For the text-containing cell, return its midpoint in [x, y] coordinate format. 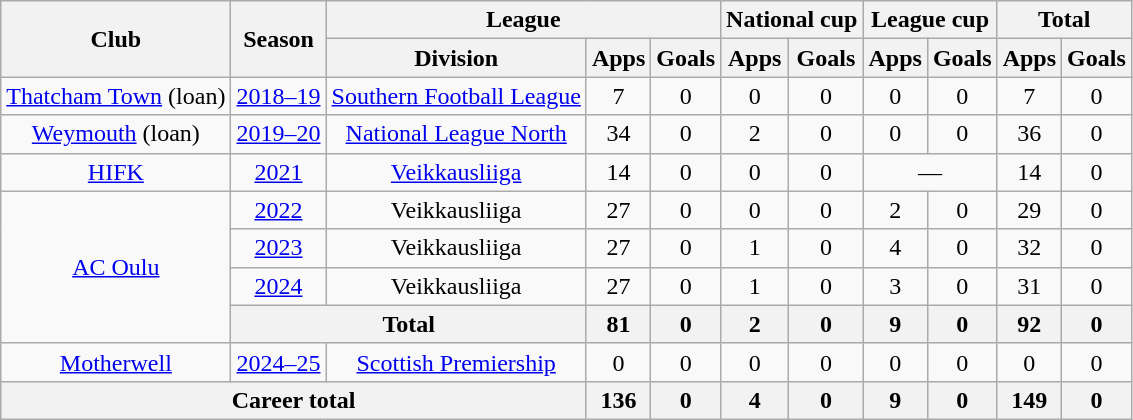
Career total [294, 400]
Club [116, 39]
92 [1029, 324]
81 [618, 324]
31 [1029, 286]
Scottish Premiership [456, 362]
3 [895, 286]
Motherwell [116, 362]
HIFK [116, 172]
Southern Football League [456, 96]
2019–20 [278, 134]
2024 [278, 286]
Thatcham Town (loan) [116, 96]
League [524, 20]
National League North [456, 134]
36 [1029, 134]
2024–25 [278, 362]
32 [1029, 248]
2018–19 [278, 96]
29 [1029, 210]
34 [618, 134]
136 [618, 400]
Season [278, 39]
2021 [278, 172]
National cup [792, 20]
2022 [278, 210]
League cup [930, 20]
— [930, 172]
Weymouth (loan) [116, 134]
AC Oulu [116, 267]
149 [1029, 400]
Division [456, 58]
2023 [278, 248]
